Pinpoint the cell where the given text exists, returning its [X, Y] midpoint coordinate. 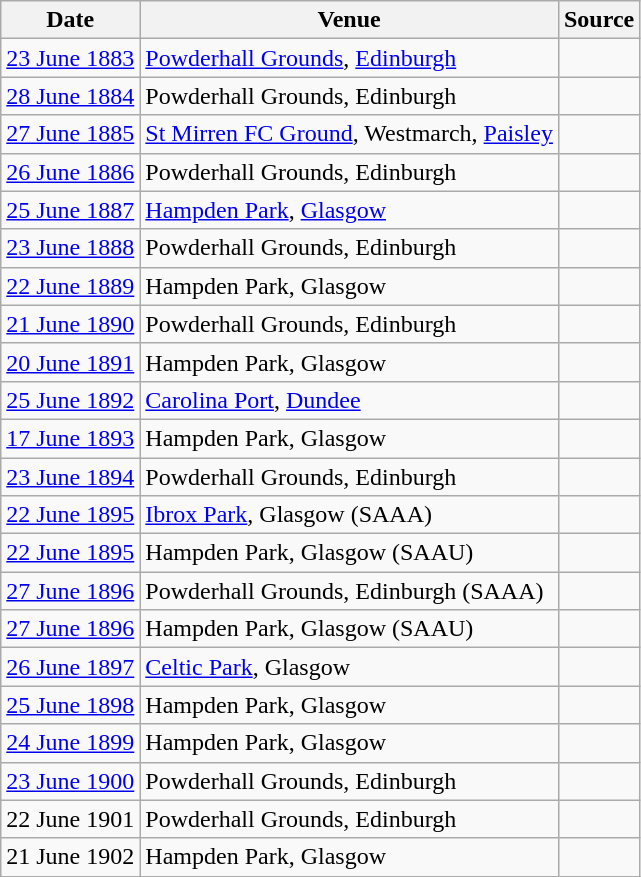
21 June 1890 [70, 324]
26 June 1897 [70, 667]
Venue [350, 20]
28 June 1884 [70, 96]
22 June 1901 [70, 819]
23 June 1883 [70, 58]
21 June 1902 [70, 857]
17 June 1893 [70, 438]
25 June 1892 [70, 400]
27 June 1885 [70, 134]
Carolina Port, Dundee [350, 400]
26 June 1886 [70, 172]
23 June 1894 [70, 477]
23 June 1888 [70, 248]
St Mirren FC Ground, Westmarch, Paisley [350, 134]
Celtic Park, Glasgow [350, 667]
23 June 1900 [70, 781]
Source [598, 20]
24 June 1899 [70, 743]
22 June 1889 [70, 286]
Ibrox Park, Glasgow (SAAA) [350, 515]
Date [70, 20]
20 June 1891 [70, 362]
25 June 1887 [70, 210]
Powderhall Grounds, Edinburgh (SAAA) [350, 591]
25 June 1898 [70, 705]
